Return (X, Y) of the center of cell containing provided text 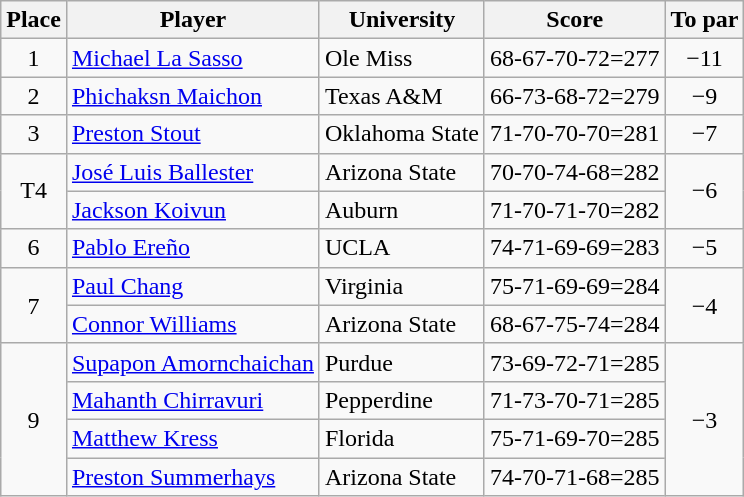
T4 (34, 191)
Paul Chang (192, 286)
−3 (704, 419)
−5 (704, 248)
Preston Stout (192, 134)
6 (34, 248)
68-67-70-72=277 (574, 58)
70-70-74-68=282 (574, 172)
9 (34, 419)
Preston Summerhays (192, 477)
−9 (704, 96)
UCLA (402, 248)
University (402, 20)
Texas A&M (402, 96)
Purdue (402, 362)
Player (192, 20)
Matthew Kress (192, 438)
68-67-75-74=284 (574, 324)
Virginia (402, 286)
Supapon Amornchaichan (192, 362)
Jackson Koivun (192, 210)
3 (34, 134)
Oklahoma State (402, 134)
Score (574, 20)
−11 (704, 58)
Pablo Ereño (192, 248)
Ole Miss (402, 58)
75-71-69-69=284 (574, 286)
Auburn (402, 210)
Place (34, 20)
Mahanth Chirravuri (192, 400)
To par (704, 20)
74-70-71-68=285 (574, 477)
−7 (704, 134)
66-73-68-72=279 (574, 96)
71-73-70-71=285 (574, 400)
75-71-69-70=285 (574, 438)
Florida (402, 438)
José Luis Ballester (192, 172)
2 (34, 96)
−4 (704, 305)
7 (34, 305)
71-70-70-70=281 (574, 134)
−6 (704, 191)
73-69-72-71=285 (574, 362)
Connor Williams (192, 324)
1 (34, 58)
Phichaksn Maichon (192, 96)
71-70-71-70=282 (574, 210)
74-71-69-69=283 (574, 248)
Pepperdine (402, 400)
Michael La Sasso (192, 58)
